Extract the (X, Y) coordinate from the center of the cell holding the provided text.  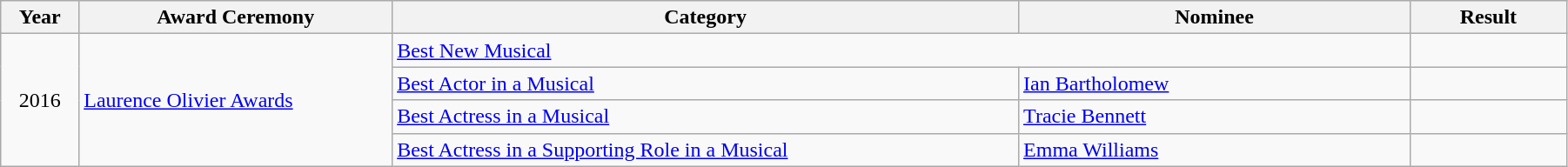
Best Actress in a Supporting Role in a Musical (706, 150)
Best New Musical (901, 50)
Category (706, 17)
Best Actor in a Musical (706, 83)
Award Ceremony (236, 17)
Year (40, 17)
Emma Williams (1215, 150)
Ian Bartholomew (1215, 83)
Result (1488, 17)
Laurence Olivier Awards (236, 100)
2016 (40, 100)
Best Actress in a Musical (706, 117)
Tracie Bennett (1215, 117)
Nominee (1215, 17)
